Output the (X, Y) coordinate of the center of the cell containing the given text.  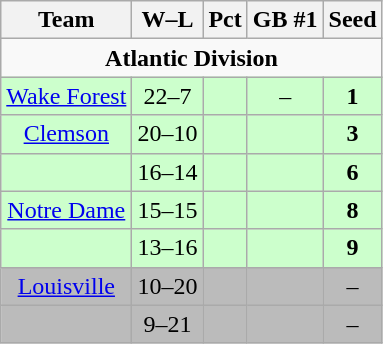
8 (352, 210)
Pct (225, 20)
22–7 (168, 96)
10–20 (168, 286)
3 (352, 134)
Seed (352, 20)
GB #1 (285, 20)
Team (66, 20)
Wake Forest (66, 96)
20–10 (168, 134)
W–L (168, 20)
15–15 (168, 210)
16–14 (168, 172)
9 (352, 248)
Atlantic Division (192, 58)
13–16 (168, 248)
Notre Dame (66, 210)
6 (352, 172)
Clemson (66, 134)
1 (352, 96)
9–21 (168, 324)
Louisville (66, 286)
